From the cell containing the given text, extract its center point as [X, Y] coordinate. 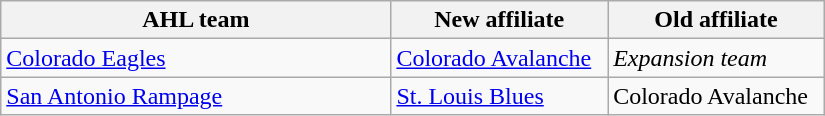
AHL team [196, 20]
Expansion team [716, 58]
New affiliate [500, 20]
Colorado Eagles [196, 58]
San Antonio Rampage [196, 96]
St. Louis Blues [500, 96]
Old affiliate [716, 20]
